Determine the [x, y] coordinate at the center of the cell enclosing the given text.  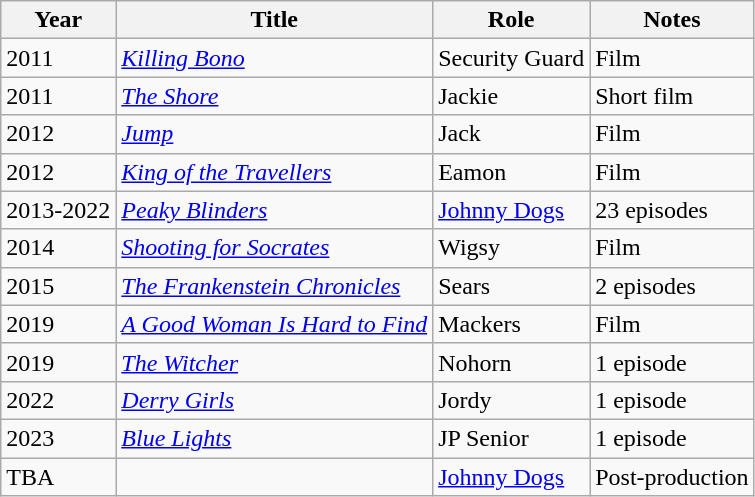
Jack [512, 134]
23 episodes [672, 210]
2023 [58, 438]
Jordy [512, 400]
Derry Girls [274, 400]
Blue Lights [274, 438]
The Frankenstein Chronicles [274, 286]
TBA [58, 477]
Mackers [512, 324]
Jackie [512, 96]
A Good Woman Is Hard to Find [274, 324]
Year [58, 20]
Title [274, 20]
Jump [274, 134]
Shooting for Socrates [274, 248]
2015 [58, 286]
2 episodes [672, 286]
Role [512, 20]
JP Senior [512, 438]
Security Guard [512, 58]
Notes [672, 20]
Nohorn [512, 362]
Short film [672, 96]
Wigsy [512, 248]
The Witcher [274, 362]
Killing Bono [274, 58]
2013-2022 [58, 210]
Sears [512, 286]
King of the Travellers [274, 172]
2014 [58, 248]
The Shore [274, 96]
2022 [58, 400]
Peaky Blinders [274, 210]
Eamon [512, 172]
Post-production [672, 477]
